Return the [x, y] coordinate for the center point of the cell that contains the specified text.  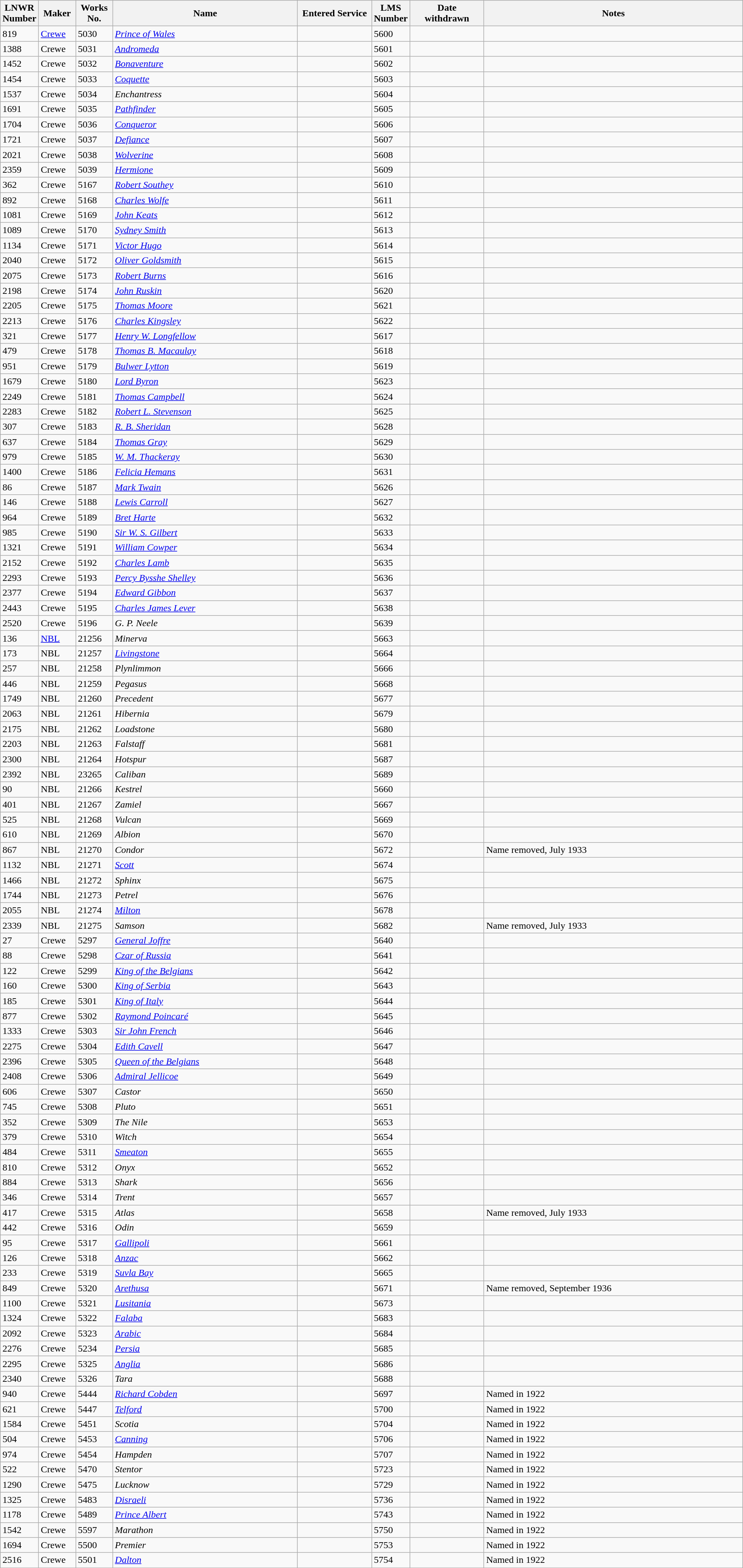
5626 [391, 487]
417 [19, 1213]
Vulcan [205, 820]
5181 [94, 396]
1333 [19, 1031]
2392 [19, 774]
5321 [94, 1303]
5600 [391, 34]
Milton [205, 910]
5193 [94, 578]
5753 [391, 1545]
5447 [94, 1409]
Charles James Lever [205, 608]
5667 [391, 804]
Scott [205, 865]
5676 [391, 895]
Notes [613, 14]
Mark Twain [205, 487]
5470 [94, 1470]
23265 [94, 774]
5304 [94, 1046]
1089 [19, 230]
21270 [94, 850]
5642 [391, 971]
5196 [94, 623]
5657 [391, 1198]
88 [19, 956]
5679 [391, 714]
90 [19, 789]
21275 [94, 926]
Falaba [205, 1318]
1134 [19, 245]
5475 [94, 1485]
5632 [391, 517]
867 [19, 850]
King of Italy [205, 1001]
5707 [391, 1454]
5634 [391, 548]
5614 [391, 245]
5323 [94, 1333]
522 [19, 1470]
Disraeli [205, 1500]
1100 [19, 1303]
5661 [391, 1243]
5685 [391, 1348]
5648 [391, 1061]
5234 [94, 1348]
Coquette [205, 79]
5444 [94, 1394]
5656 [391, 1182]
5654 [391, 1137]
5665 [391, 1273]
940 [19, 1394]
Scotia [205, 1424]
5194 [94, 593]
1324 [19, 1318]
Pluto [205, 1107]
5302 [94, 1016]
2055 [19, 910]
Bulwer Lytton [205, 366]
Precedent [205, 699]
5188 [94, 502]
5033 [94, 79]
5639 [391, 623]
Tara [205, 1379]
173 [19, 653]
1749 [19, 699]
5664 [391, 653]
5649 [391, 1076]
5669 [391, 820]
5611 [391, 200]
2359 [19, 170]
2396 [19, 1061]
2040 [19, 260]
21269 [94, 835]
5700 [391, 1409]
2175 [19, 729]
5629 [391, 442]
5643 [391, 986]
21272 [94, 880]
5310 [94, 1137]
5167 [94, 185]
5668 [391, 683]
Witch [205, 1137]
Oliver Goldsmith [205, 260]
1704 [19, 124]
5317 [94, 1243]
1694 [19, 1545]
2300 [19, 759]
5678 [391, 910]
Canning [205, 1439]
5172 [94, 260]
King of the Belgians [205, 971]
5606 [391, 124]
Persia [205, 1348]
446 [19, 683]
5682 [391, 926]
5697 [391, 1394]
Arabic [205, 1333]
1584 [19, 1424]
606 [19, 1092]
5645 [391, 1016]
Atlas [205, 1213]
5706 [391, 1439]
2152 [19, 563]
Gallipoli [205, 1243]
5489 [94, 1515]
5674 [391, 865]
21273 [94, 895]
Plynlimmon [205, 668]
346 [19, 1198]
Czar of Russia [205, 956]
5673 [391, 1303]
2276 [19, 1348]
5035 [94, 109]
W. M. Thackeray [205, 457]
21264 [94, 759]
1537 [19, 94]
5036 [94, 124]
401 [19, 804]
5630 [391, 457]
John Ruskin [205, 291]
5624 [391, 396]
2293 [19, 578]
2339 [19, 926]
5607 [391, 139]
Lord Byron [205, 381]
1691 [19, 109]
5307 [94, 1092]
Shark [205, 1182]
5168 [94, 200]
2516 [19, 1560]
5641 [391, 956]
5613 [391, 230]
5303 [94, 1031]
Defiance [205, 139]
21268 [94, 820]
Minerva [205, 638]
Thomas Campbell [205, 396]
5627 [391, 502]
Petrel [205, 895]
974 [19, 1454]
146 [19, 502]
Prince of Wales [205, 34]
The Nile [205, 1122]
Lusitania [205, 1303]
1400 [19, 472]
257 [19, 668]
1081 [19, 215]
5597 [94, 1530]
5031 [94, 49]
5308 [94, 1107]
5625 [391, 411]
5190 [94, 532]
1721 [19, 139]
5704 [391, 1424]
William Cowper [205, 548]
21263 [94, 744]
5650 [391, 1092]
5186 [94, 472]
Edith Cavell [205, 1046]
5754 [391, 1560]
Sphinx [205, 880]
5633 [391, 532]
2443 [19, 608]
21258 [94, 668]
5621 [391, 306]
5180 [94, 381]
21257 [94, 653]
2203 [19, 744]
Condor [205, 850]
Datewithdrawn [447, 14]
5038 [94, 154]
Richard Cobden [205, 1394]
Sydney Smith [205, 230]
5608 [391, 154]
5646 [391, 1031]
1466 [19, 880]
Charles Kingsley [205, 321]
5684 [391, 1333]
5750 [391, 1530]
Samson [205, 926]
Castor [205, 1092]
964 [19, 517]
5615 [391, 260]
Charles Wolfe [205, 200]
5605 [391, 109]
5631 [391, 472]
2205 [19, 306]
5182 [94, 411]
5034 [94, 94]
5312 [94, 1167]
King of Serbia [205, 986]
5688 [391, 1379]
810 [19, 1167]
Hermione [205, 170]
G. P. Neele [205, 623]
Pegasus [205, 683]
877 [19, 1016]
1454 [19, 79]
1321 [19, 548]
5635 [391, 563]
5612 [391, 215]
5322 [94, 1318]
Henry W. Longfellow [205, 336]
2295 [19, 1364]
2092 [19, 1333]
Suvla Bay [205, 1273]
5174 [94, 291]
2075 [19, 276]
WorksNo. [94, 14]
5687 [391, 759]
5628 [391, 426]
1388 [19, 49]
Robert L. Stevenson [205, 411]
5644 [391, 1001]
5671 [391, 1288]
5306 [94, 1076]
5666 [391, 668]
Sir W. S. Gilbert [205, 532]
5623 [391, 381]
5039 [94, 170]
5653 [391, 1122]
5638 [391, 608]
2520 [19, 623]
Maker [57, 14]
5170 [94, 230]
2283 [19, 411]
5451 [94, 1424]
5660 [391, 789]
5171 [94, 245]
5662 [391, 1258]
1744 [19, 895]
5176 [94, 321]
5619 [391, 366]
Hibernia [205, 714]
5185 [94, 457]
Lucknow [205, 1485]
5195 [94, 608]
884 [19, 1182]
5187 [94, 487]
21256 [94, 638]
1452 [19, 64]
Dalton [205, 1560]
484 [19, 1152]
5178 [94, 351]
5603 [391, 79]
5311 [94, 1152]
5610 [391, 185]
LNWR Number [19, 14]
5683 [391, 1318]
5729 [391, 1485]
5500 [94, 1545]
General Joffre [205, 941]
379 [19, 1137]
5325 [94, 1364]
Arethusa [205, 1288]
5651 [391, 1107]
136 [19, 638]
21274 [94, 910]
5604 [391, 94]
2408 [19, 1076]
5640 [391, 941]
352 [19, 1122]
Charles Lamb [205, 563]
5030 [94, 34]
5686 [391, 1364]
Stentor [205, 1470]
849 [19, 1288]
122 [19, 971]
5620 [391, 291]
1542 [19, 1530]
Pathfinder [205, 109]
1132 [19, 865]
621 [19, 1409]
5723 [391, 1470]
5326 [94, 1379]
5175 [94, 306]
185 [19, 1001]
5454 [94, 1454]
Kestrel [205, 789]
442 [19, 1228]
5622 [391, 321]
86 [19, 487]
5675 [391, 880]
Anzac [205, 1258]
5736 [391, 1500]
Thomas Moore [205, 306]
610 [19, 835]
Hotspur [205, 759]
2275 [19, 1046]
Felicia Hemans [205, 472]
R. B. Sheridan [205, 426]
Falstaff [205, 744]
5305 [94, 1061]
5659 [391, 1228]
979 [19, 457]
5319 [94, 1273]
5313 [94, 1182]
Zamiel [205, 804]
2021 [19, 154]
819 [19, 34]
5652 [391, 1167]
362 [19, 185]
5616 [391, 276]
Edward Gibbon [205, 593]
Bonaventure [205, 64]
5183 [94, 426]
5315 [94, 1213]
21271 [94, 865]
5602 [391, 64]
21266 [94, 789]
5316 [94, 1228]
Premier [205, 1545]
321 [19, 336]
21261 [94, 714]
5663 [391, 638]
5189 [94, 517]
Smeaton [205, 1152]
1679 [19, 381]
5609 [391, 170]
Entered Service [335, 14]
21262 [94, 729]
Livingstone [205, 653]
Onyx [205, 1167]
5618 [391, 351]
Telford [205, 1409]
Name removed, September 1936 [613, 1288]
5601 [391, 49]
Albion [205, 835]
Loadstone [205, 729]
95 [19, 1243]
Robert Southey [205, 185]
5309 [94, 1122]
2063 [19, 714]
5301 [94, 1001]
5743 [391, 1515]
Conqueror [205, 124]
21260 [94, 699]
Robert Burns [205, 276]
Bret Harte [205, 517]
892 [19, 200]
2377 [19, 593]
Sir John French [205, 1031]
745 [19, 1107]
27 [19, 941]
5501 [94, 1560]
5032 [94, 64]
5672 [391, 850]
5483 [94, 1500]
1290 [19, 1485]
5617 [391, 336]
5191 [94, 548]
Hampden [205, 1454]
5655 [391, 1152]
Caliban [205, 774]
Percy Bysshe Shelley [205, 578]
307 [19, 426]
Odin [205, 1228]
5680 [391, 729]
Trent [205, 1198]
5169 [94, 215]
5298 [94, 956]
126 [19, 1258]
John Keats [205, 215]
5184 [94, 442]
5318 [94, 1258]
1325 [19, 1500]
985 [19, 532]
Raymond Poincaré [205, 1016]
5689 [391, 774]
5637 [391, 593]
2213 [19, 321]
160 [19, 986]
Thomas B. Macaulay [205, 351]
5658 [391, 1213]
Thomas Gray [205, 442]
637 [19, 442]
2198 [19, 291]
1178 [19, 1515]
Admiral Jellicoe [205, 1076]
951 [19, 366]
5179 [94, 366]
5037 [94, 139]
504 [19, 1439]
Lewis Carroll [205, 502]
5177 [94, 336]
5173 [94, 276]
Name [205, 14]
Wolverine [205, 154]
5453 [94, 1439]
5670 [391, 835]
Enchantress [205, 94]
2340 [19, 1379]
Victor Hugo [205, 245]
5297 [94, 941]
525 [19, 820]
5677 [391, 699]
21259 [94, 683]
Queen of the Belgians [205, 1061]
5314 [94, 1198]
479 [19, 351]
Prince Albert [205, 1515]
Marathon [205, 1530]
Andromeda [205, 49]
5681 [391, 744]
Anglia [205, 1364]
LMS Number [391, 14]
5647 [391, 1046]
5300 [94, 986]
2249 [19, 396]
5299 [94, 971]
21267 [94, 804]
5636 [391, 578]
5192 [94, 563]
233 [19, 1273]
5320 [94, 1288]
